Determine the [X, Y] coordinate at the center of the cell enclosing the given text.  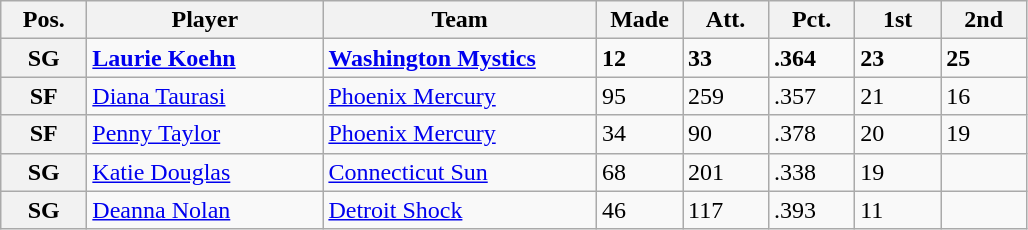
34 [639, 134]
Made [639, 20]
1st [898, 20]
11 [898, 210]
Team [460, 20]
259 [725, 96]
20 [898, 134]
Katie Douglas [205, 172]
90 [725, 134]
25 [984, 58]
Deanna Nolan [205, 210]
68 [639, 172]
Pos. [44, 20]
21 [898, 96]
Penny Taylor [205, 134]
Att. [725, 20]
Washington Mystics [460, 58]
23 [898, 58]
.378 [812, 134]
117 [725, 210]
33 [725, 58]
.357 [812, 96]
Laurie Koehn [205, 58]
.393 [812, 210]
.364 [812, 58]
Player [205, 20]
201 [725, 172]
16 [984, 96]
Connecticut Sun [460, 172]
.338 [812, 172]
12 [639, 58]
Diana Taurasi [205, 96]
95 [639, 96]
2nd [984, 20]
Pct. [812, 20]
46 [639, 210]
Detroit Shock [460, 210]
